Find where the given text appears and provide that cell's center as [X, Y] coordinate. 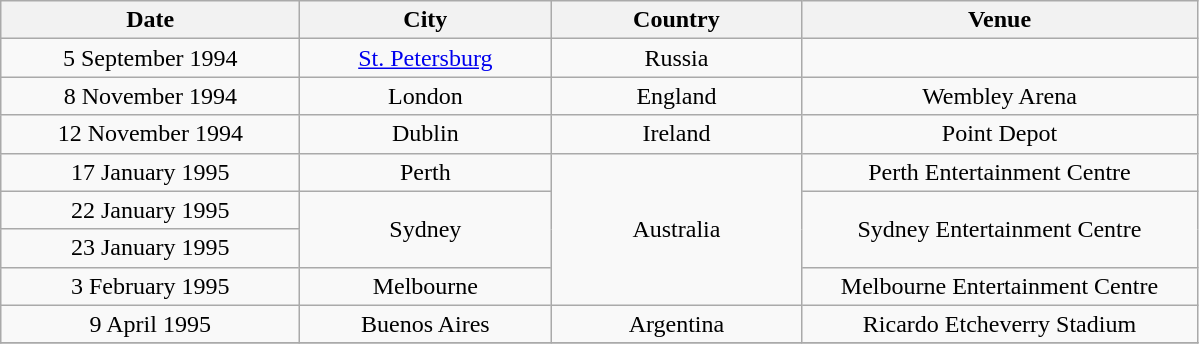
St. Petersburg [426, 58]
Date [150, 20]
Argentina [676, 324]
Melbourne [426, 286]
22 January 1995 [150, 210]
23 January 1995 [150, 248]
Wembley Arena [1000, 96]
3 February 1995 [150, 286]
Sydney [426, 229]
9 April 1995 [150, 324]
Buenos Aires [426, 324]
Venue [1000, 20]
5 September 1994 [150, 58]
Sydney Entertainment Centre [1000, 229]
London [426, 96]
Melbourne Entertainment Centre [1000, 286]
Australia [676, 229]
Point Depot [1000, 134]
Ireland [676, 134]
Dublin [426, 134]
12 November 1994 [150, 134]
Russia [676, 58]
Perth Entertainment Centre [1000, 172]
Perth [426, 172]
England [676, 96]
8 November 1994 [150, 96]
Country [676, 20]
City [426, 20]
Ricardo Etcheverry Stadium [1000, 324]
17 January 1995 [150, 172]
